Scan for the cell matching the given text and deliver its (X, Y) coordinate at center. 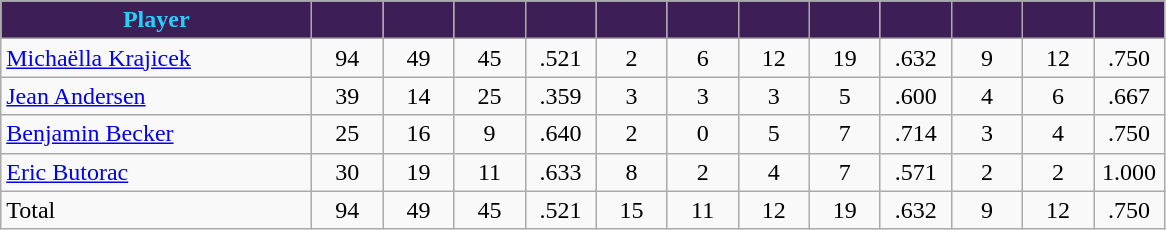
.633 (560, 172)
15 (632, 210)
Total (156, 210)
39 (348, 96)
Eric Butorac (156, 172)
8 (632, 172)
Michaëlla Krajicek (156, 58)
.714 (916, 134)
1.000 (1130, 172)
14 (418, 96)
Player (156, 20)
.667 (1130, 96)
.571 (916, 172)
30 (348, 172)
.359 (560, 96)
.640 (560, 134)
16 (418, 134)
.600 (916, 96)
Benjamin Becker (156, 134)
0 (702, 134)
Jean Andersen (156, 96)
